Extract the [X, Y] coordinate from the center of the cell holding the provided text.  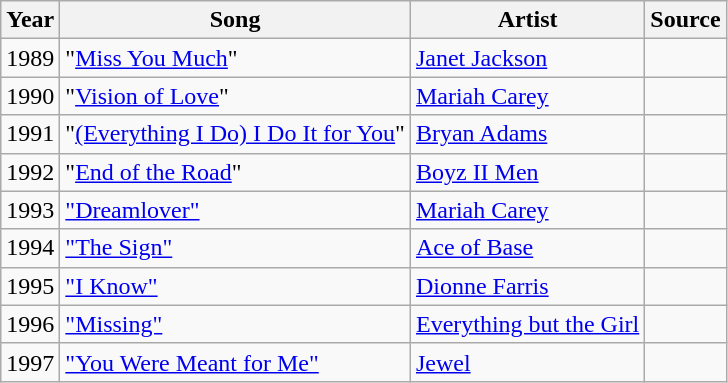
1991 [30, 134]
1992 [30, 172]
Jewel [527, 362]
1989 [30, 58]
Artist [527, 20]
1993 [30, 210]
Year [30, 20]
1995 [30, 286]
Bryan Adams [527, 134]
"Miss You Much" [236, 58]
1997 [30, 362]
"The Sign" [236, 248]
"Missing" [236, 324]
"Vision of Love" [236, 96]
Song [236, 20]
"You Were Meant for Me" [236, 362]
"Dreamlover" [236, 210]
Boyz II Men [527, 172]
Everything but the Girl [527, 324]
"End of the Road" [236, 172]
1990 [30, 96]
Source [686, 20]
"I Know" [236, 286]
Janet Jackson [527, 58]
1994 [30, 248]
"(Everything I Do) I Do It for You" [236, 134]
Ace of Base [527, 248]
Dionne Farris [527, 286]
1996 [30, 324]
